Detect which cell encompasses the target text, then output its [X, Y] center coordinate. 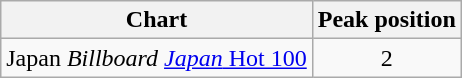
Peak position [386, 20]
Chart [157, 20]
2 [386, 58]
Japan Billboard Japan Hot 100 [157, 58]
